Find where the given text appears and provide that cell's center as (x, y) coordinate. 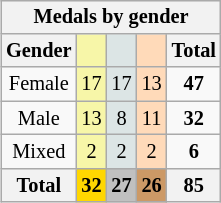
26 (152, 185)
Gender (38, 51)
Male (38, 118)
85 (194, 185)
47 (194, 84)
11 (152, 118)
6 (194, 152)
Female (38, 84)
8 (122, 118)
Medals by gender (111, 17)
27 (122, 185)
Mixed (38, 152)
